Determine the [X, Y] coordinate at the center of the cell enclosing the given text.  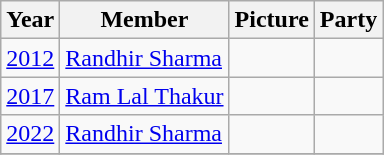
Member [144, 20]
Picture [272, 20]
Party [348, 20]
Year [30, 20]
2012 [30, 58]
Ram Lal Thakur [144, 96]
2022 [30, 134]
2017 [30, 96]
